Locate the cell with the specified text and output its [X, Y] center coordinate. 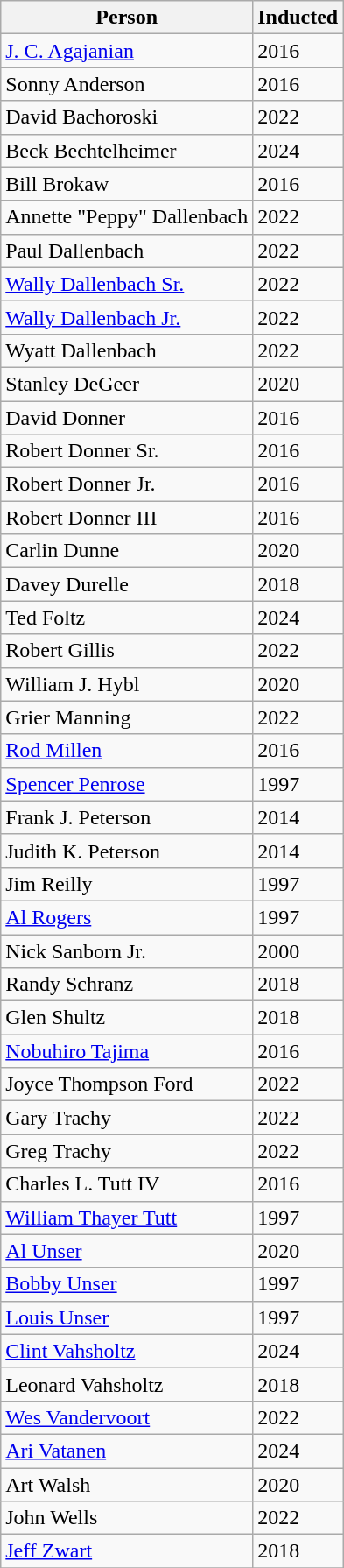
Ted Foltz [127, 618]
Grier Manning [127, 717]
Wally Dallenbach Sr. [127, 284]
Al Unser [127, 1251]
Robert Donner Jr. [127, 484]
John Wells [127, 1518]
Inducted [298, 18]
Joyce Thompson Ford [127, 1084]
Charles L. Tutt IV [127, 1184]
Beck Bechtelheimer [127, 151]
Randy Schranz [127, 985]
Spencer Penrose [127, 784]
Wyatt Dallenbach [127, 350]
Jeff Zwart [127, 1551]
J. C. Agajanian [127, 51]
Robert Gillis [127, 651]
Ari Vatanen [127, 1451]
Glen Shultz [127, 1018]
Nobuhiro Tajima [127, 1051]
Annette "Peppy" Dallenbach [127, 217]
Carlin Dunne [127, 551]
Rod Millen [127, 751]
Frank J. Peterson [127, 817]
Davey Durelle [127, 584]
David Bachoroski [127, 117]
Sonny Anderson [127, 84]
Greg Trachy [127, 1151]
Nick Sanborn Jr. [127, 950]
Al Rogers [127, 917]
Art Walsh [127, 1485]
2000 [298, 950]
Jim Reilly [127, 884]
William J. Hybl [127, 684]
Robert Donner Sr. [127, 451]
Gary Trachy [127, 1118]
Robert Donner III [127, 518]
Bill Brokaw [127, 184]
Wes Vandervoort [127, 1417]
Louis Unser [127, 1317]
William Thayer Tutt [127, 1218]
Paul Dallenbach [127, 251]
Person [127, 18]
David Donner [127, 418]
Clint Vahsholtz [127, 1351]
Wally Dallenbach Jr. [127, 317]
Judith K. Peterson [127, 851]
Bobby Unser [127, 1284]
Leonard Vahsholtz [127, 1384]
Stanley DeGeer [127, 384]
